Provide the [x, y] coordinate of the cell's center where the given text is located.  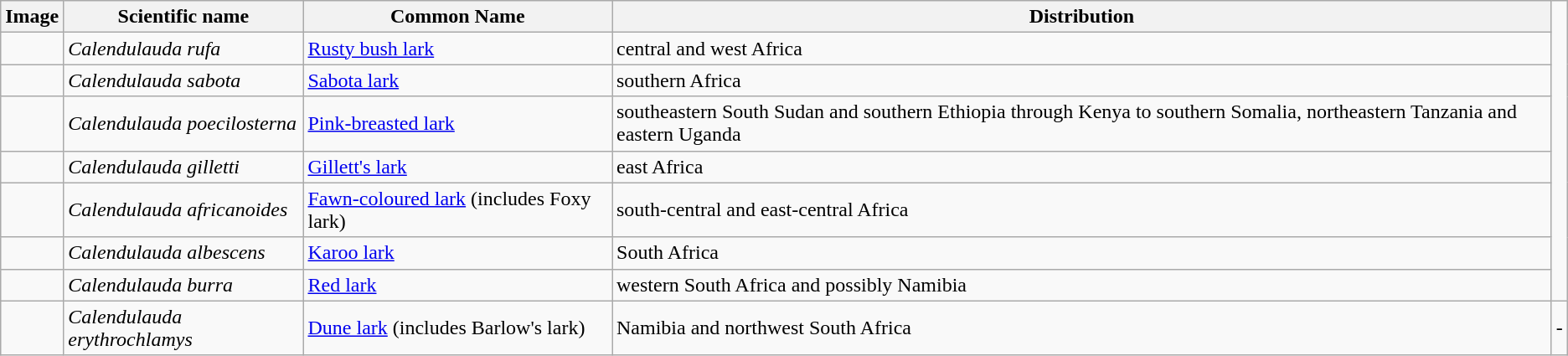
southern Africa [1081, 80]
Image [32, 17]
Sabota lark [457, 80]
central and west Africa [1081, 49]
Calendulauda africanoides [183, 209]
Red lark [457, 285]
Scientific name [183, 17]
Calendulauda albescens [183, 253]
Calendulauda sabota [183, 80]
South Africa [1081, 253]
Common Name [457, 17]
southeastern South Sudan and southern Ethiopia through Kenya to southern Somalia, northeastern Tanzania and eastern Uganda [1081, 124]
Rusty bush lark [457, 49]
Calendulauda erythrochlamys [183, 328]
Namibia and northwest South Africa [1081, 328]
western South Africa and possibly Namibia [1081, 285]
east Africa [1081, 167]
- [1560, 328]
Calendulauda gilletti [183, 167]
Gillett's lark [457, 167]
Calendulauda poecilosterna [183, 124]
Calendulauda burra [183, 285]
Fawn-coloured lark (includes Foxy lark) [457, 209]
south-central and east-central Africa [1081, 209]
Distribution [1081, 17]
Calendulauda rufa [183, 49]
Pink-breasted lark [457, 124]
Karoo lark [457, 253]
Dune lark (includes Barlow's lark) [457, 328]
